Scan for the cell matching the given text and deliver its (x, y) coordinate at center. 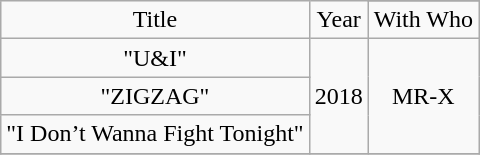
"U&I" (155, 58)
With Who (423, 20)
Year (338, 20)
MR-X (423, 96)
"ZIGZAG" (155, 96)
2018 (338, 96)
"I Don’t Wanna Fight Tonight" (155, 134)
Title (155, 20)
